Find where the given text appears and provide that cell's center as [x, y] coordinate. 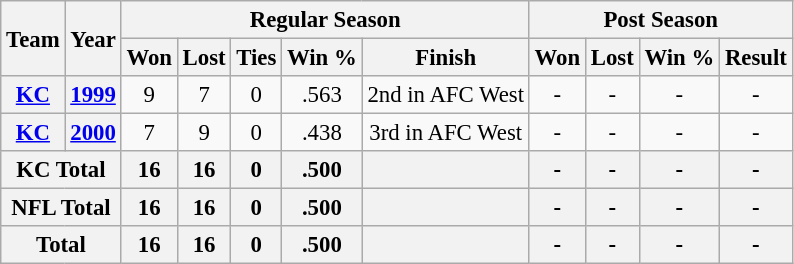
Ties [256, 58]
2nd in AFC West [446, 95]
Regular Season [325, 20]
1999 [93, 95]
Post Season [660, 20]
Finish [446, 58]
NFL Total [61, 208]
KC Total [61, 170]
Year [93, 38]
2000 [93, 133]
Team [33, 38]
.438 [322, 133]
.563 [322, 95]
Total [61, 245]
3rd in AFC West [446, 133]
Result [756, 58]
